Extract the (X, Y) coordinate from the center of the cell holding the provided text.  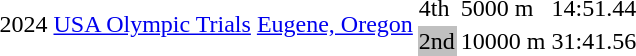
10000 m (503, 41)
2nd (436, 41)
